Locate the cell with the specified text and output its (x, y) center coordinate. 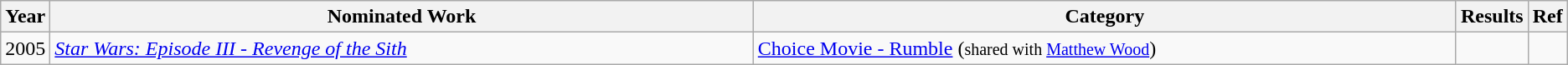
Choice Movie - Rumble (shared with Matthew Wood) (1104, 48)
Category (1104, 17)
Ref (1548, 17)
2005 (25, 48)
Year (25, 17)
Nominated Work (402, 17)
Star Wars: Episode III - Revenge of the Sith (402, 48)
Results (1492, 17)
